Identify which cell holds the provided text, then report its (X, Y) central coordinate. 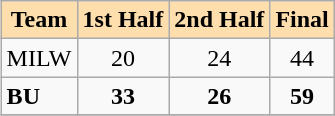
59 (302, 96)
24 (220, 58)
1st Half (123, 20)
26 (220, 96)
Final (302, 20)
2nd Half (220, 20)
44 (302, 58)
MILW (39, 58)
33 (123, 96)
Team (39, 20)
BU (39, 96)
20 (123, 58)
